Scan for the cell matching the given text and deliver its [x, y] coordinate at center. 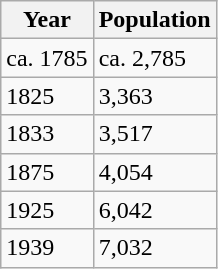
3,517 [154, 134]
ca. 2,785 [154, 58]
1825 [47, 96]
Population [154, 20]
1833 [47, 134]
3,363 [154, 96]
1939 [47, 248]
4,054 [154, 172]
7,032 [154, 248]
1875 [47, 172]
ca. 1785 [47, 58]
6,042 [154, 210]
1925 [47, 210]
Year [47, 20]
